Search for the cell housing the specified text and yield its (x, y) center coordinate. 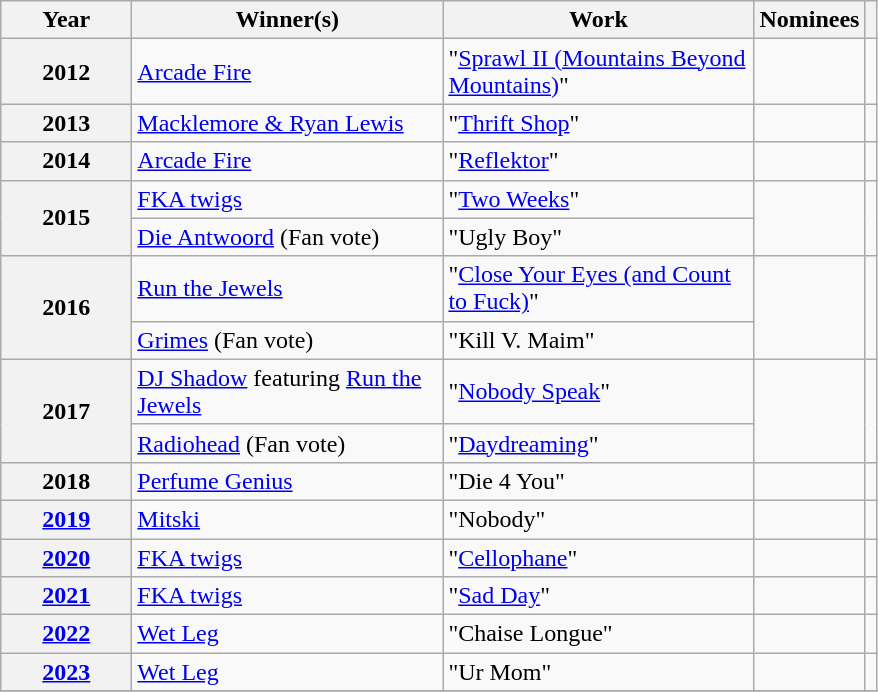
2022 (66, 634)
"Thrift Shop" (598, 123)
Winner(s) (288, 20)
Macklemore & Ryan Lewis (288, 123)
Year (66, 20)
2015 (66, 218)
"Die 4 You" (598, 481)
2023 (66, 672)
"Chaise Longue" (598, 634)
"Nobody" (598, 519)
"Sad Day" (598, 596)
Work (598, 20)
2017 (66, 410)
DJ Shadow featuring Run the Jewels (288, 392)
2018 (66, 481)
2021 (66, 596)
"Ugly Boy" (598, 237)
Die Antwoord (Fan vote) (288, 237)
"Close Your Eyes (and Count to Fuck)" (598, 288)
Perfume Genius (288, 481)
"Kill V. Maim" (598, 340)
Radiohead (Fan vote) (288, 443)
"Ur Mom" (598, 672)
2013 (66, 123)
Grimes (Fan vote) (288, 340)
2016 (66, 308)
"Nobody Speak" (598, 392)
"Cellophane" (598, 557)
"Reflektor" (598, 161)
"Sprawl II (Mountains Beyond Mountains)" (598, 72)
2019 (66, 519)
Run the Jewels (288, 288)
"Two Weeks" (598, 199)
2012 (66, 72)
"Daydreaming" (598, 443)
Mitski (288, 519)
2020 (66, 557)
2014 (66, 161)
Nominees (810, 20)
